Capture the cell that displays the provided text and extract its (X, Y) central coordinate. 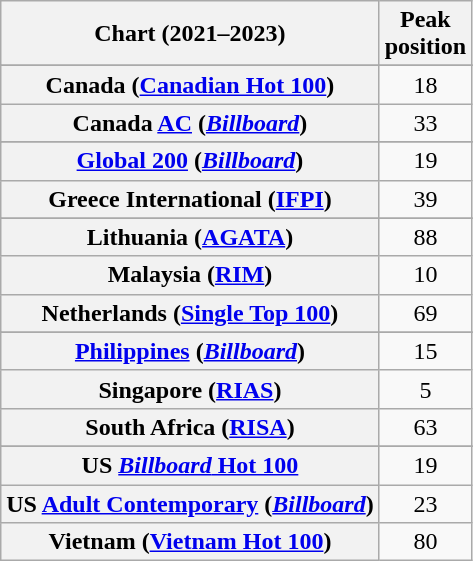
63 (425, 427)
US Adult Contemporary (Billboard) (190, 503)
Canada (Canadian Hot 100) (190, 85)
18 (425, 85)
10 (425, 275)
Lithuania (AGATA) (190, 237)
69 (425, 313)
Netherlands (Single Top 100) (190, 313)
15 (425, 351)
Malaysia (RIM) (190, 275)
Chart (2021–2023) (190, 34)
23 (425, 503)
US Billboard Hot 100 (190, 465)
Canada AC (Billboard) (190, 123)
Philippines (Billboard) (190, 351)
5 (425, 389)
33 (425, 123)
39 (425, 199)
Global 200 (Billboard) (190, 161)
88 (425, 237)
South Africa (RISA) (190, 427)
Peakposition (425, 34)
Singapore (RIAS) (190, 389)
Greece International (IFPI) (190, 199)
Vietnam (Vietnam Hot 100) (190, 542)
80 (425, 542)
